Return (X, Y) of the center of cell containing provided text 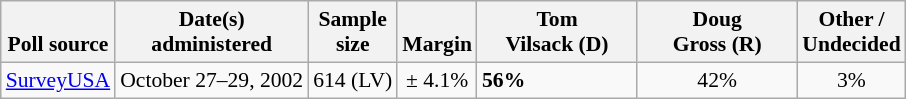
Other /Undecided (851, 32)
Date(s)administered (212, 32)
± 4.1% (437, 80)
Samplesize (352, 32)
Poll source (58, 32)
Margin (437, 32)
SurveyUSA (58, 80)
TomVilsack (D) (557, 32)
DougGross (R) (717, 32)
56% (557, 80)
614 (LV) (352, 80)
42% (717, 80)
October 27–29, 2002 (212, 80)
3% (851, 80)
